Scan for the cell matching the given text and deliver its [x, y] coordinate at center. 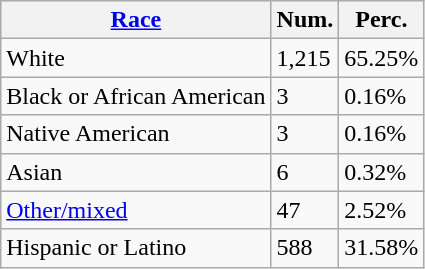
588 [305, 248]
65.25% [382, 58]
Hispanic or Latino [136, 248]
31.58% [382, 248]
Native American [136, 134]
0.32% [382, 172]
2.52% [382, 210]
47 [305, 210]
White [136, 58]
6 [305, 172]
Race [136, 20]
Black or African American [136, 96]
Num. [305, 20]
Asian [136, 172]
1,215 [305, 58]
Other/mixed [136, 210]
Perc. [382, 20]
